Provide the (x, y) coordinate of the cell's center where the given text is located.  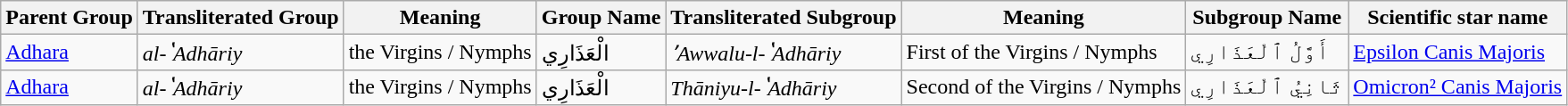
Parent Group (70, 18)
Group Name (601, 18)
Second of the Virgins / Nymphs (1044, 87)
ʼAwwalu-l-ʽAdhāriy (784, 53)
Subgroup Name (1267, 18)
ثَانِيُ ٱلْعَذَارِي (1267, 87)
Omicron² Canis Majoris (1458, 87)
Scientific star name (1458, 18)
أَوَّلُ ٱلْعَذَارِي (1267, 53)
Transliterated Subgroup (784, 18)
First of the Virgins / Nymphs (1044, 53)
Epsilon Canis Majoris (1458, 53)
Transliterated Group (241, 18)
Thāniyu-l-ʽAdhāriy (784, 87)
